Scan for the cell matching the given text and deliver its (X, Y) coordinate at center. 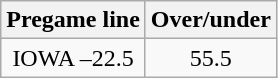
IOWA –22.5 (74, 58)
Over/under (210, 20)
Pregame line (74, 20)
55.5 (210, 58)
